Return [x, y] of the center of cell containing provided text 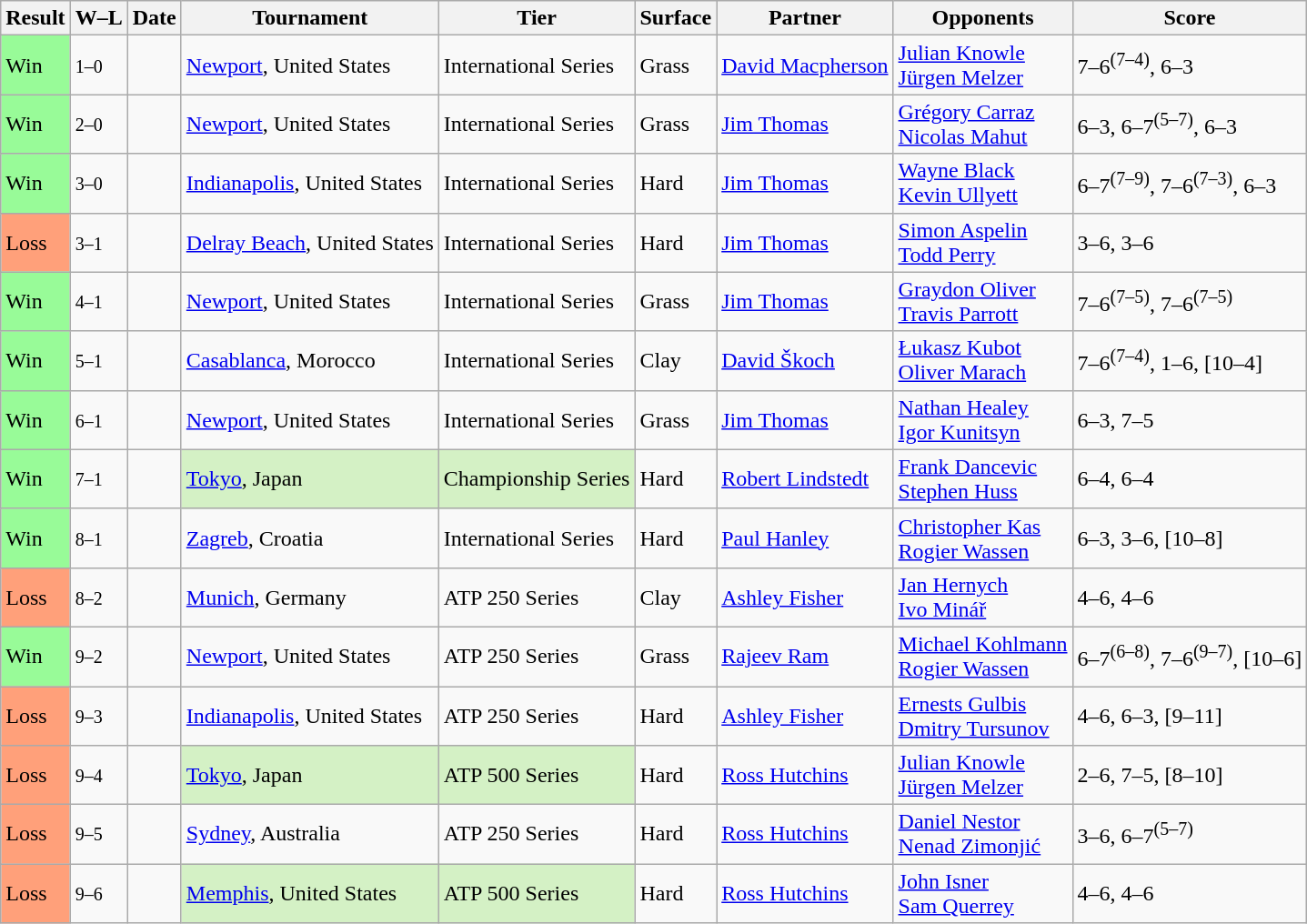
6–3, 7–5 [1190, 420]
2–0 [98, 124]
Munich, Germany [309, 597]
9–6 [98, 893]
9–2 [98, 657]
Simon Aspelin Todd Perry [982, 242]
6–3, 3–6, [10–8] [1190, 538]
5–1 [98, 360]
Graydon Oliver Travis Parrott [982, 302]
6–1 [98, 420]
Zagreb, Croatia [309, 538]
6–7(6–8), 7–6(9–7), [10–6] [1190, 657]
9–5 [98, 835]
David Macpherson [805, 65]
7–6(7–4), 6–3 [1190, 65]
3–1 [98, 242]
Paul Hanley [805, 538]
7–1 [98, 478]
4–1 [98, 302]
8–2 [98, 597]
Nathan Healey Igor Kunitsyn [982, 420]
David Škoch [805, 360]
3–6, 3–6 [1190, 242]
John Isner Sam Querrey [982, 893]
Grégory Carraz Nicolas Mahut [982, 124]
Casablanca, Morocco [309, 360]
9–3 [98, 715]
Delray Beach, United States [309, 242]
3–6, 6–7(5–7) [1190, 835]
2–6, 7–5, [8–10] [1190, 775]
Daniel Nestor Nenad Zimonjić [982, 835]
6–7(7–9), 7–6(7–3), 6–3 [1190, 184]
Christopher Kas Rogier Wassen [982, 538]
4–6, 6–3, [9–11] [1190, 715]
Partner [805, 18]
Jan Hernych Ivo Minář [982, 597]
Date [155, 18]
Łukasz Kubot Oliver Marach [982, 360]
7–6(7–4), 1–6, [10–4] [1190, 360]
Robert Lindstedt [805, 478]
Frank Dancevic Stephen Huss [982, 478]
Memphis, United States [309, 893]
Result [35, 18]
Tournament [309, 18]
8–1 [98, 538]
Rajeev Ram [805, 657]
W–L [98, 18]
Sydney, Australia [309, 835]
9–4 [98, 775]
3–0 [98, 184]
1–0 [98, 65]
Surface [676, 18]
Tier [537, 18]
Ernests Gulbis Dmitry Tursunov [982, 715]
7–6(7–5), 7–6(7–5) [1190, 302]
Michael Kohlmann Rogier Wassen [982, 657]
6–4, 6–4 [1190, 478]
Score [1190, 18]
Wayne Black Kevin Ullyett [982, 184]
Championship Series [537, 478]
Opponents [982, 18]
6–3, 6–7(5–7), 6–3 [1190, 124]
